Scan for the cell matching the given text and deliver its (X, Y) coordinate at center. 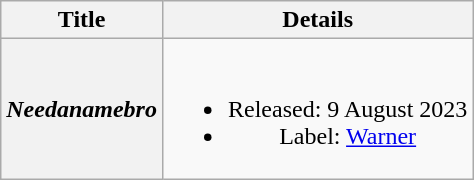
Needanamebro (82, 109)
Released: 9 August 2023Label: Warner (317, 109)
Details (317, 20)
Title (82, 20)
